Detect which cell encompasses the target text, then output its (X, Y) center coordinate. 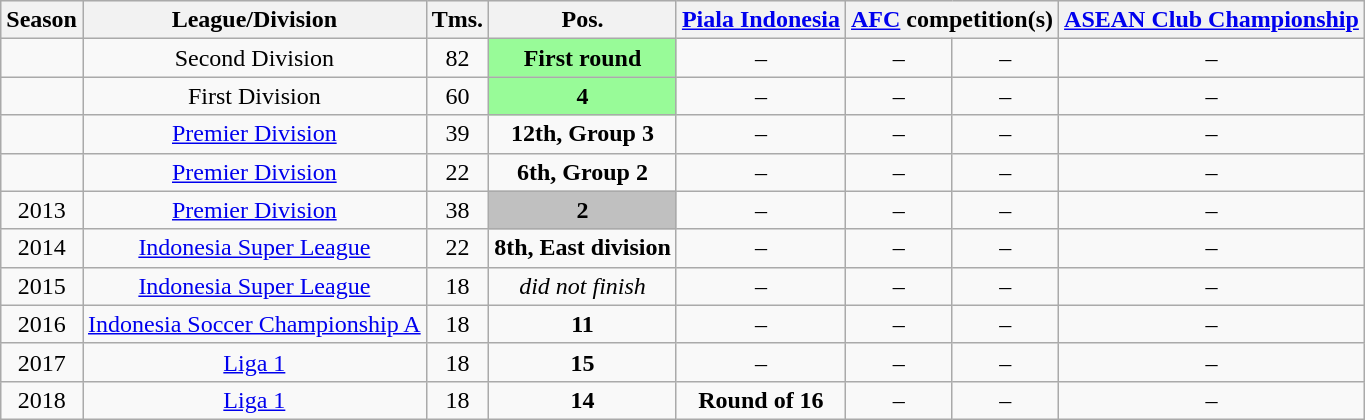
2018 (42, 400)
Second Division (254, 58)
60 (457, 96)
did not finish (583, 286)
Tms. (457, 20)
ASEAN Club Championship (1212, 20)
38 (457, 210)
First round (583, 58)
Season (42, 20)
12th, Group 3 (583, 134)
14 (583, 400)
82 (457, 58)
2016 (42, 324)
2015 (42, 286)
League/Division (254, 20)
First Division (254, 96)
8th, East division (583, 248)
2017 (42, 362)
4 (583, 96)
2013 (42, 210)
2 (583, 210)
2014 (42, 248)
Indonesia Soccer Championship A (254, 324)
Piala Indonesia (760, 20)
AFC competition(s) (952, 20)
15 (583, 362)
6th, Group 2 (583, 172)
11 (583, 324)
Pos. (583, 20)
39 (457, 134)
Round of 16 (760, 400)
